From the cell containing the given text, extract its center point as [x, y] coordinate. 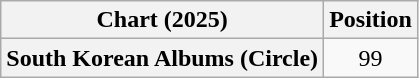
99 [371, 58]
Chart (2025) [162, 20]
Position [371, 20]
South Korean Albums (Circle) [162, 58]
